Return (x, y) of the center of cell containing provided text 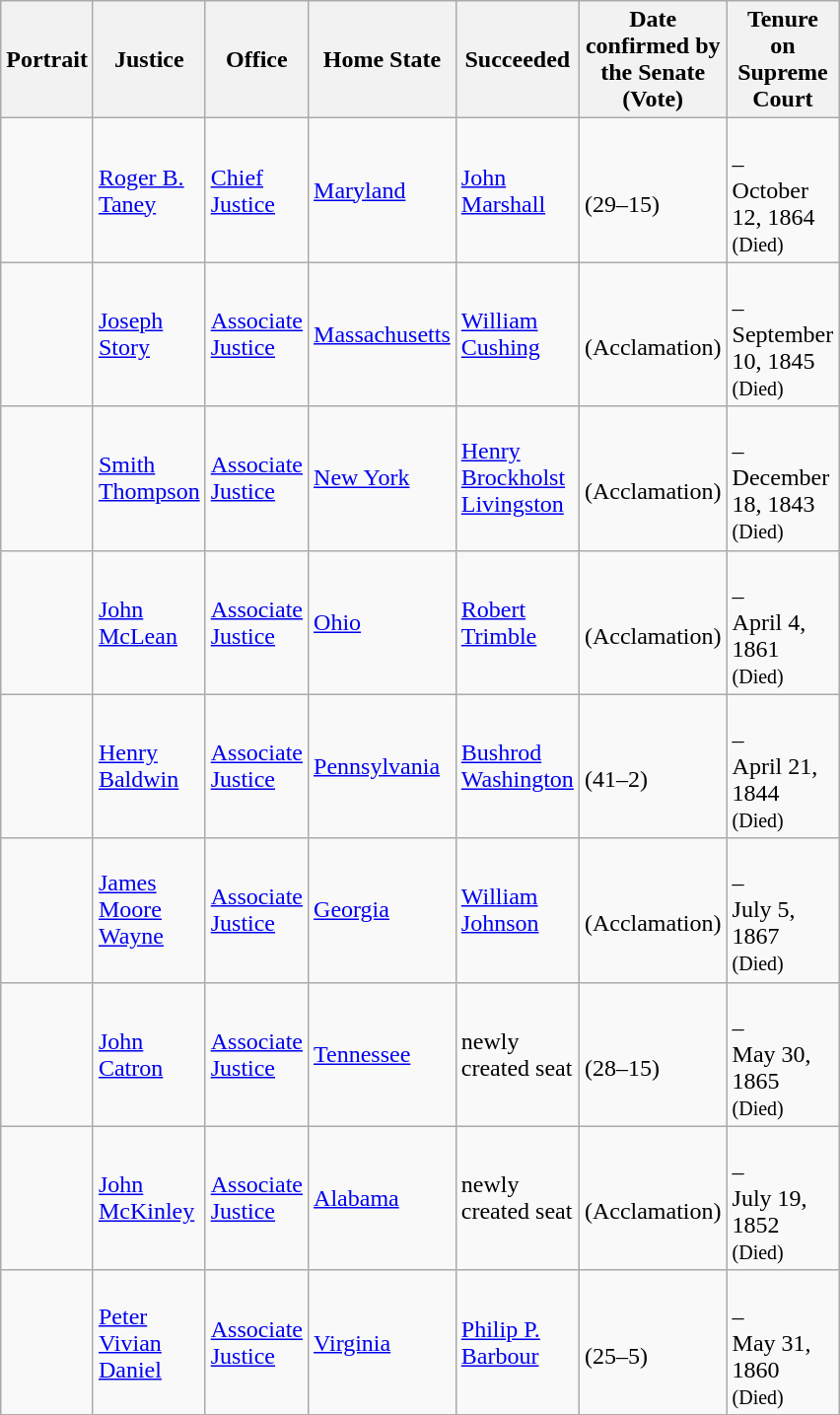
Joseph Story (149, 334)
New York (383, 478)
Office (256, 59)
–May 30, 1865(Died) (783, 1054)
Maryland (383, 190)
John McLean (149, 622)
Henry Brockholst Livingston (517, 478)
Home State (383, 59)
Virginia (383, 1342)
Philip P. Barbour (517, 1342)
–July 5, 1867(Died) (783, 910)
(28–15) (653, 1054)
Bushrod Washington (517, 766)
Henry Baldwin (149, 766)
Massachusetts (383, 334)
Roger B. Taney (149, 190)
Peter Vivian Daniel (149, 1342)
Alabama (383, 1198)
Robert Trimble (517, 622)
(41–2) (653, 766)
–April 4, 1861(Died) (783, 622)
Tennessee (383, 1054)
William Johnson (517, 910)
(25–5) (653, 1342)
–April 21, 1844(Died) (783, 766)
–July 19, 1852(Died) (783, 1198)
John Marshall (517, 190)
–September 10, 1845(Died) (783, 334)
Tenure on Supreme Court (783, 59)
–December 18, 1843(Died) (783, 478)
–May 31, 1860(Died) (783, 1342)
James Moore Wayne (149, 910)
Pennsylvania (383, 766)
Georgia (383, 910)
John Catron (149, 1054)
(29–15) (653, 190)
Justice (149, 59)
Date confirmed by the Senate(Vote) (653, 59)
Succeeded (517, 59)
Chief Justice (256, 190)
John McKinley (149, 1198)
Ohio (383, 622)
Portrait (47, 59)
–October 12, 1864(Died) (783, 190)
Smith Thompson (149, 478)
William Cushing (517, 334)
